Provide the [X, Y] coordinate of the cell's center where the given text is located.  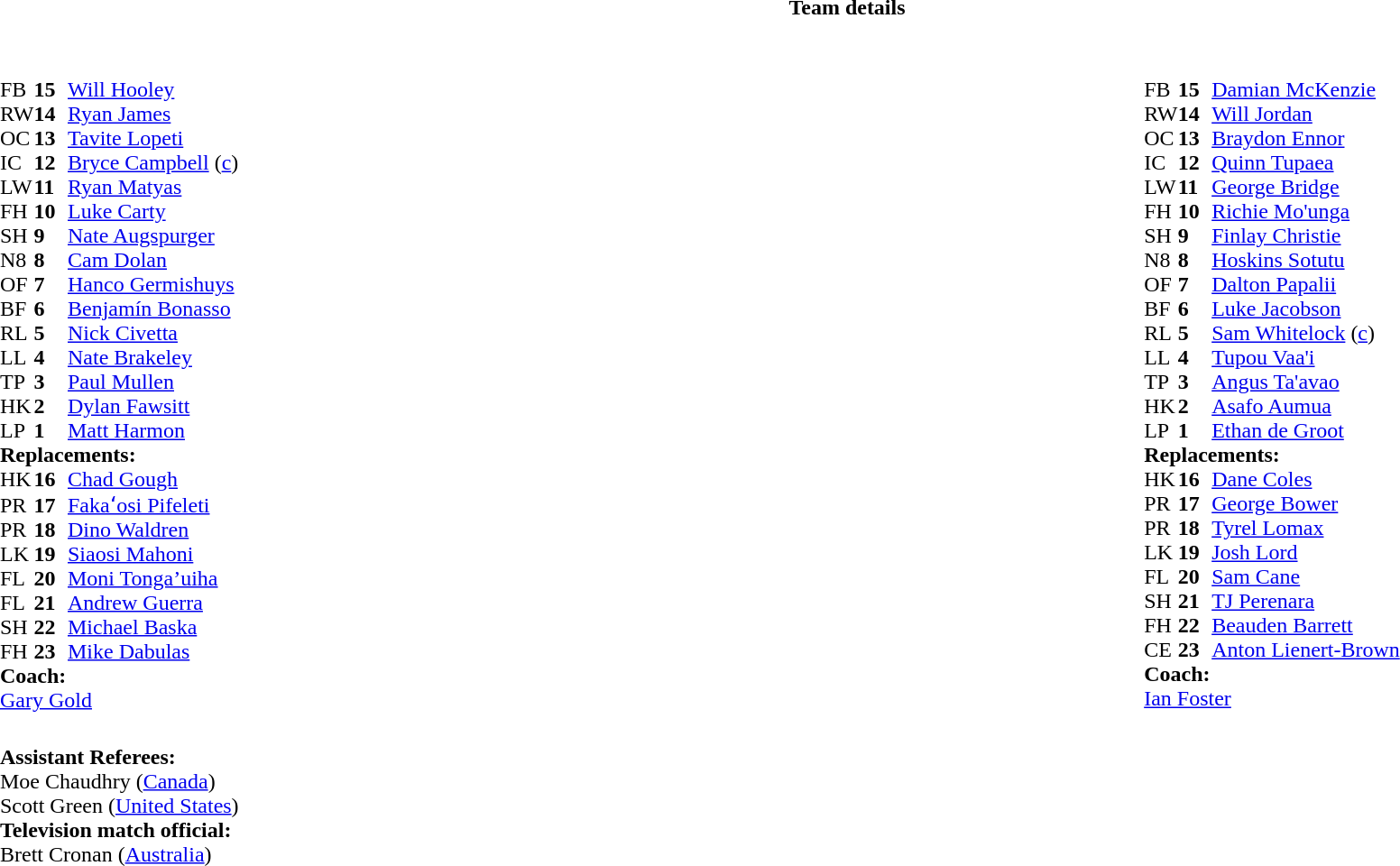
CE [1161, 649]
Siaosi Mahoni [153, 554]
Mike Dabulas [153, 651]
Michael Baska [153, 628]
Bryce Campbell (c) [153, 162]
Asafo Aumua [1306, 406]
Matt Harmon [153, 431]
George Bower [1306, 503]
Dane Coles [1306, 480]
Sam Whitelock (c) [1306, 334]
Nate Brakeley [153, 357]
TJ Perenara [1306, 601]
Finlay Christie [1306, 236]
Richie Mo'unga [1306, 211]
George Bridge [1306, 188]
Angus Ta'avao [1306, 382]
Chad Gough [153, 480]
Gary Gold [119, 700]
Cam Dolan [153, 260]
Paul Mullen [153, 382]
Andrew Guerra [153, 603]
Will Jordan [1306, 114]
Fakaʻosi Pifeleti [153, 504]
Nate Augspurger [153, 236]
Benjamín Bonasso [153, 309]
Dino Waldren [153, 530]
Hanco Germishuys [153, 285]
Tupou Vaa'i [1306, 357]
Tyrel Lomax [1306, 529]
Ian Foster [1272, 698]
Nick Civetta [153, 334]
Hoskins Sotutu [1306, 260]
Josh Lord [1306, 552]
Dalton Papalii [1306, 285]
Ethan de Groot [1306, 431]
Tavite Lopeti [153, 139]
Ryan Matyas [153, 188]
Luke Jacobson [1306, 309]
Beauden Barrett [1306, 626]
Quinn Tupaea [1306, 162]
Braydon Ennor [1306, 139]
Dylan Fawsitt [153, 406]
Ryan James [153, 114]
Will Hooley [153, 90]
Luke Carty [153, 211]
Damian McKenzie [1306, 90]
Moni Tonga’uiha [153, 579]
Anton Lienert-Brown [1306, 649]
Sam Cane [1306, 577]
